Extract the [x, y] coordinate from the center of the cell holding the provided text.  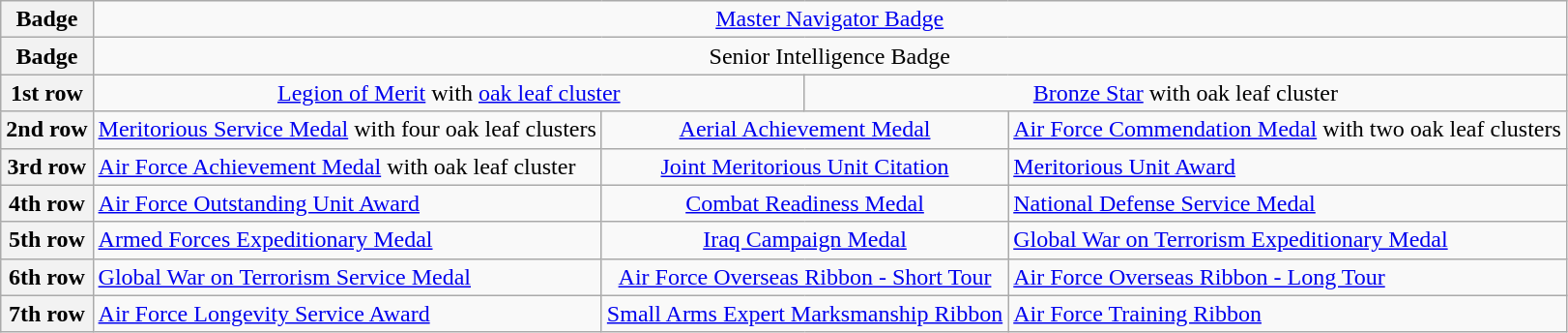
Air Force Achievement Medal with oak leaf cluster [347, 166]
Air Force Overseas Ribbon - Short Tour [804, 277]
Iraq Campaign Medal [804, 240]
3rd row [46, 166]
Meritorious Unit Award [1288, 166]
Air Force Outstanding Unit Award [347, 203]
4th row [46, 203]
Senior Intelligence Badge [829, 56]
Armed Forces Expeditionary Medal [347, 240]
1st row [46, 93]
6th row [46, 277]
Bronze Star with oak leaf cluster [1185, 93]
Legion of Merit with oak leaf cluster [449, 93]
Global War on Terrorism Expeditionary Medal [1288, 240]
Meritorious Service Medal with four oak leaf clusters [347, 130]
5th row [46, 240]
Combat Readiness Medal [804, 203]
7th row [46, 314]
Aerial Achievement Medal [804, 130]
Master Navigator Badge [829, 19]
Air Force Commendation Medal with two oak leaf clusters [1288, 130]
National Defense Service Medal [1288, 203]
Air Force Longevity Service Award [347, 314]
Air Force Training Ribbon [1288, 314]
Joint Meritorious Unit Citation [804, 166]
2nd row [46, 130]
Air Force Overseas Ribbon - Long Tour [1288, 277]
Small Arms Expert Marksmanship Ribbon [804, 314]
Global War on Terrorism Service Medal [347, 277]
